Extract the (X, Y) coordinate from the center of the cell holding the provided text.  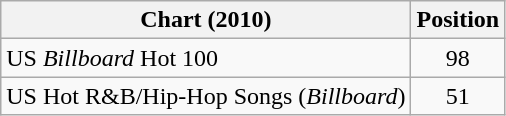
51 (458, 96)
98 (458, 58)
Chart (2010) (206, 20)
Position (458, 20)
US Hot R&B/Hip-Hop Songs (Billboard) (206, 96)
US Billboard Hot 100 (206, 58)
